Output the [X, Y] coordinate of the center of the cell containing the given text.  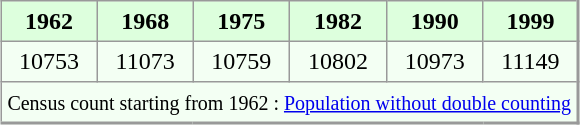
1999 [530, 21]
10802 [338, 61]
10973 [434, 61]
1975 [242, 21]
10759 [242, 61]
1990 [434, 21]
1962 [50, 21]
10753 [50, 61]
11073 [145, 61]
1982 [338, 21]
11149 [530, 61]
1968 [145, 21]
Census count starting from 1962 : Population without double counting [290, 102]
